Output the [X, Y] coordinate of the center of the cell containing the given text.  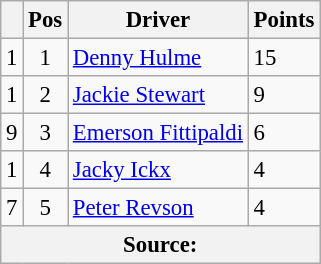
Points [284, 20]
Pos [46, 20]
Emerson Fittipaldi [158, 133]
Jacky Ickx [158, 170]
2 [46, 95]
3 [46, 133]
Denny Hulme [158, 58]
7 [12, 208]
5 [46, 208]
15 [284, 58]
Driver [158, 20]
Jackie Stewart [158, 95]
Peter Revson [158, 208]
Source: [160, 245]
6 [284, 133]
